Return (x, y) of the center of cell containing provided text 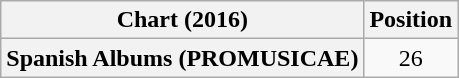
Position (411, 20)
Chart (2016) (182, 20)
26 (411, 58)
Spanish Albums (PROMUSICAE) (182, 58)
